Return (X, Y) of the center of cell containing provided text 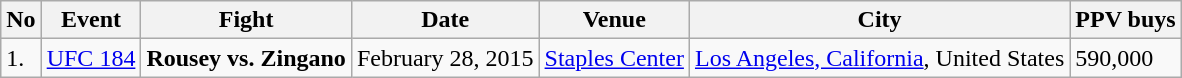
Venue (614, 20)
Date (445, 20)
590,000 (1126, 58)
PPV buys (1126, 20)
Staples Center (614, 58)
UFC 184 (91, 58)
February 28, 2015 (445, 58)
Event (91, 20)
No (21, 20)
Fight (246, 20)
Rousey vs. Zingano (246, 58)
City (879, 20)
Los Angeles, California, United States (879, 58)
1. (21, 58)
